Locate the cell with the specified text and output its (x, y) center coordinate. 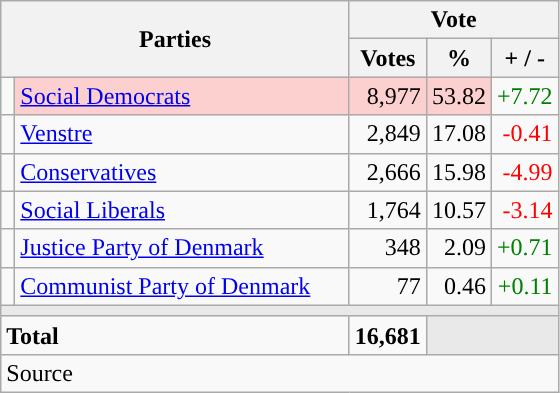
77 (388, 286)
+0.11 (524, 286)
15.98 (458, 172)
Source (280, 373)
53.82 (458, 96)
Conservatives (182, 172)
Venstre (182, 134)
+ / - (524, 58)
Social Democrats (182, 96)
% (458, 58)
Vote (454, 20)
Communist Party of Denmark (182, 286)
Votes (388, 58)
+7.72 (524, 96)
Social Liberals (182, 210)
Total (176, 335)
1,764 (388, 210)
16,681 (388, 335)
+0.71 (524, 248)
Justice Party of Denmark (182, 248)
-0.41 (524, 134)
8,977 (388, 96)
-4.99 (524, 172)
2,849 (388, 134)
2,666 (388, 172)
2.09 (458, 248)
348 (388, 248)
-3.14 (524, 210)
17.08 (458, 134)
10.57 (458, 210)
0.46 (458, 286)
Parties (176, 39)
